Determine the [X, Y] coordinate at the center of the cell enclosing the given text.  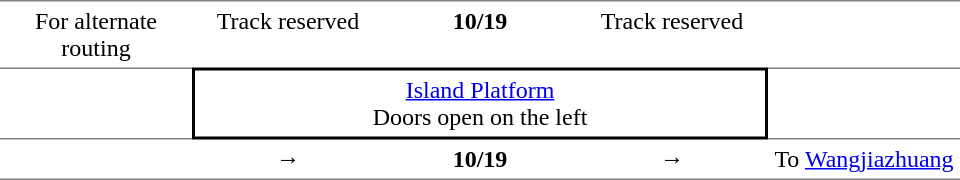
Island PlatformDoors open on the left [480, 104]
To Wangjiazhuang [864, 160]
For alternate routing [96, 34]
